Detect which cell encompasses the target text, then output its [x, y] center coordinate. 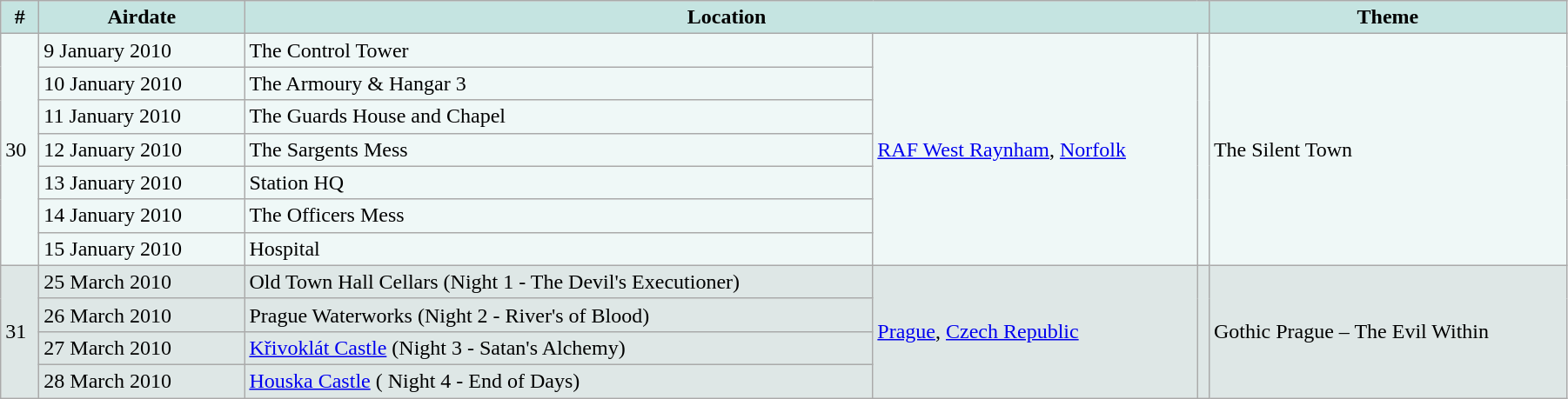
25 March 2010 [142, 282]
The Control Tower [559, 50]
Hospital [559, 249]
The Officers Mess [559, 216]
The Guards House and Chapel [559, 116]
Old Town Hall Cellars (Night 1 - The Devil's Executioner) [559, 282]
27 March 2010 [142, 348]
Prague, Czech Republic [1035, 331]
# [20, 17]
13 January 2010 [142, 183]
The Armoury & Hangar 3 [559, 83]
Křivoklát Castle (Night 3 - Satan's Alchemy) [559, 348]
11 January 2010 [142, 116]
Airdate [142, 17]
26 March 2010 [142, 315]
30 [20, 150]
RAF West Raynham, Norfolk [1035, 150]
10 January 2010 [142, 83]
Gothic Prague – The Evil Within [1387, 331]
14 January 2010 [142, 216]
Houska Castle ( Night 4 - End of Days) [559, 381]
Theme [1387, 17]
12 January 2010 [142, 150]
15 January 2010 [142, 249]
The Sargents Mess [559, 150]
9 January 2010 [142, 50]
Prague Waterworks (Night 2 - River's of Blood) [559, 315]
The Silent Town [1387, 150]
Station HQ [559, 183]
31 [20, 331]
28 March 2010 [142, 381]
Location [727, 17]
